Output the (X, Y) coordinate of the center of the cell containing the given text.  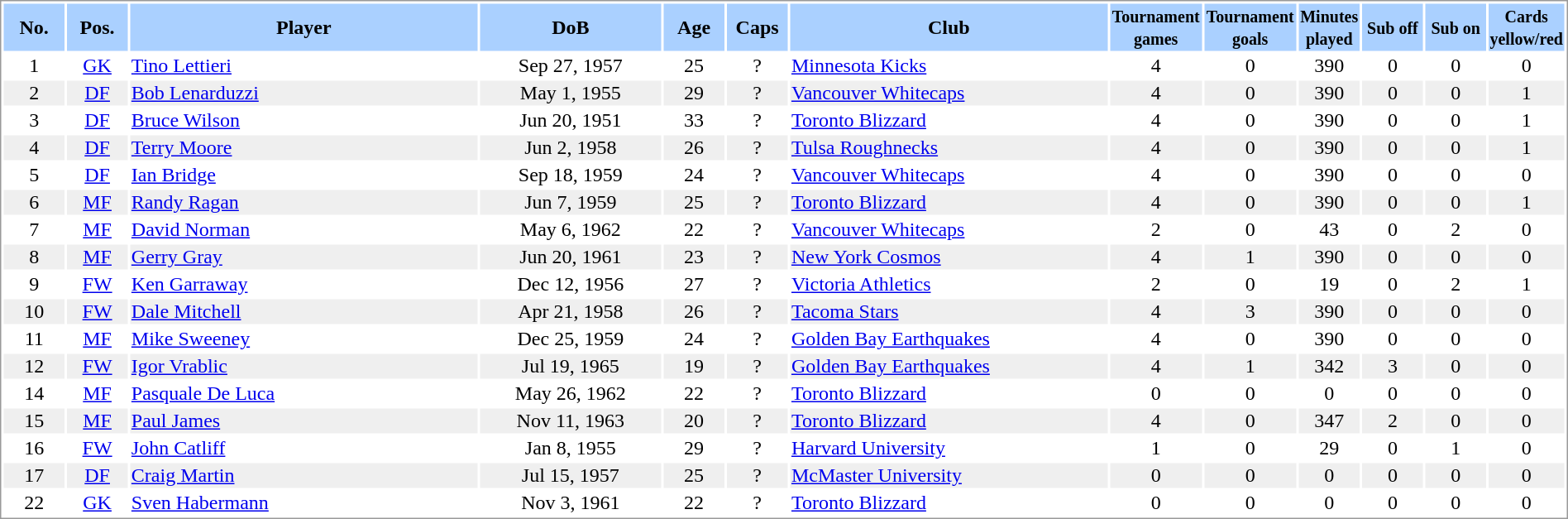
23 (693, 257)
Sep 27, 1957 (571, 65)
Tacoma Stars (949, 312)
Sep 18, 1959 (571, 175)
Paul James (304, 421)
6 (33, 203)
Jun 20, 1951 (571, 120)
14 (33, 393)
8 (33, 257)
Ken Garraway (304, 284)
16 (33, 448)
Pos. (98, 26)
John Catliff (304, 448)
Club (949, 26)
Nov 3, 1961 (571, 502)
27 (693, 284)
Player (304, 26)
Pasquale De Luca (304, 393)
David Norman (304, 229)
Craig Martin (304, 476)
Tino Lettieri (304, 65)
Cardsyellow/red (1527, 26)
Mike Sweeney (304, 339)
33 (693, 120)
May 26, 1962 (571, 393)
May 6, 1962 (571, 229)
347 (1329, 421)
Tulsa Roughnecks (949, 148)
17 (33, 476)
No. (33, 26)
Jul 19, 1965 (571, 367)
DoB (571, 26)
Ian Bridge (304, 175)
Jun 20, 1961 (571, 257)
Jun 2, 1958 (571, 148)
5 (33, 175)
Dec 12, 1956 (571, 284)
342 (1329, 367)
Minutesplayed (1329, 26)
New York Cosmos (949, 257)
Dale Mitchell (304, 312)
Terry Moore (304, 148)
Apr 21, 1958 (571, 312)
15 (33, 421)
Sub off (1393, 26)
Jul 15, 1957 (571, 476)
20 (693, 421)
Victoria Athletics (949, 284)
Jan 8, 1955 (571, 448)
12 (33, 367)
9 (33, 284)
7 (33, 229)
Nov 11, 1963 (571, 421)
Tournamentgoals (1250, 26)
Sven Habermann (304, 502)
Bruce Wilson (304, 120)
Bob Lenarduzzi (304, 94)
Igor Vrablic (304, 367)
May 1, 1955 (571, 94)
Age (693, 26)
Tournamentgames (1156, 26)
43 (1329, 229)
11 (33, 339)
Minnesota Kicks (949, 65)
Sub on (1456, 26)
McMaster University (949, 476)
Randy Ragan (304, 203)
Dec 25, 1959 (571, 339)
Harvard University (949, 448)
Caps (758, 26)
10 (33, 312)
Jun 7, 1959 (571, 203)
Gerry Gray (304, 257)
